Extract the [X, Y] coordinate from the center of the cell holding the provided text.  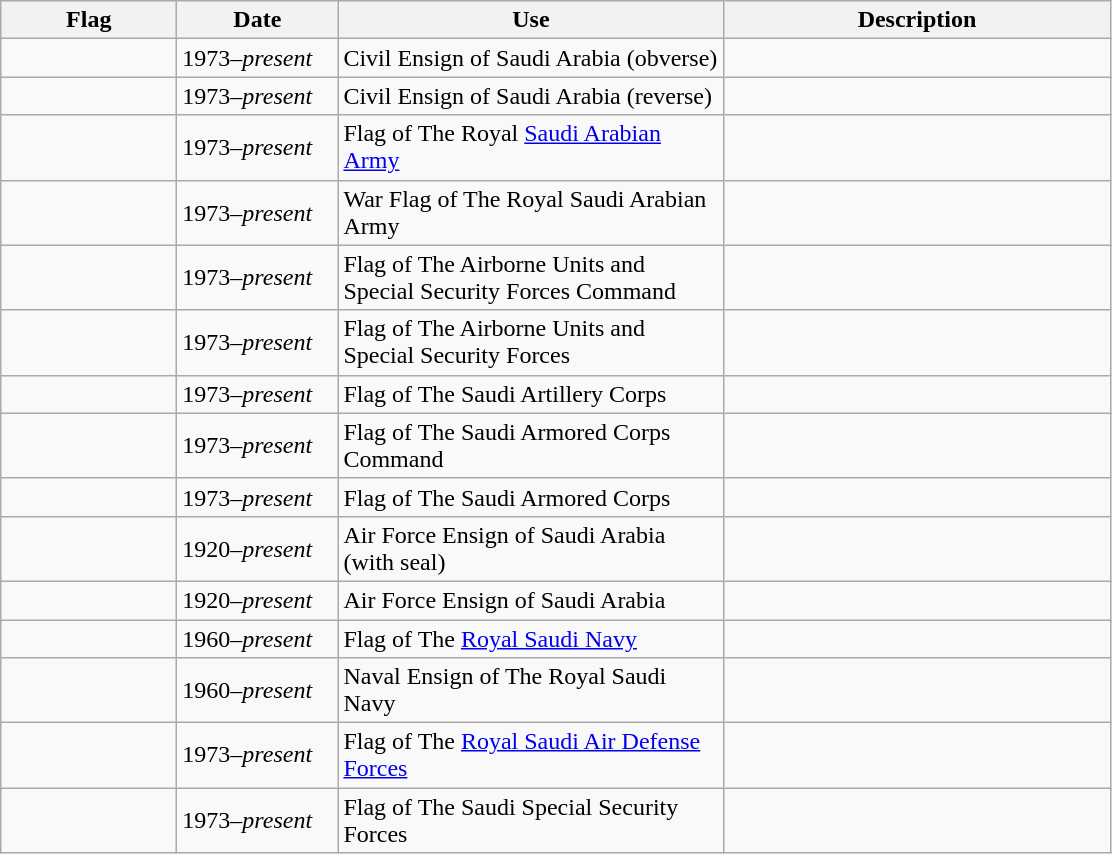
Civil Ensign of Saudi Arabia (reverse) [531, 96]
Flag of The Saudi Armored Corps [531, 497]
Flag of The Saudi Armored Corps Command [531, 446]
Date [258, 20]
Use [531, 20]
Flag of The Saudi Artillery Corps [531, 394]
Flag of The Royal Saudi Air Defense Forces [531, 756]
Flag of The Airborne Units and Special Security Forces Command [531, 278]
Flag of The Saudi Special Security Forces [531, 820]
Flag of The Airborne Units and Special Security Forces [531, 342]
Flag of The Royal Saudi Navy [531, 639]
Flag [89, 20]
Naval Ensign of The Royal Saudi Navy [531, 690]
Air Force Ensign of Saudi Arabia [531, 600]
Civil Ensign of Saudi Arabia (obverse) [531, 58]
Description [917, 20]
War Flag of The Royal Saudi Arabian Army [531, 212]
Flag of The Royal Saudi Arabian Army [531, 148]
Air Force Ensign of Saudi Arabia (with seal) [531, 548]
